Locate the cell with the specified text and output its (X, Y) center coordinate. 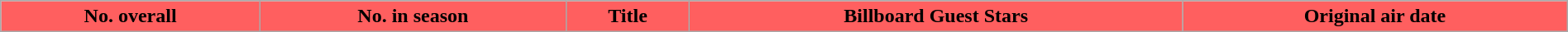
Billboard Guest Stars (936, 16)
Original air date (1375, 16)
No. in season (413, 16)
Title (627, 16)
No. overall (131, 16)
